Identify which cell holds the provided text, then report its (x, y) central coordinate. 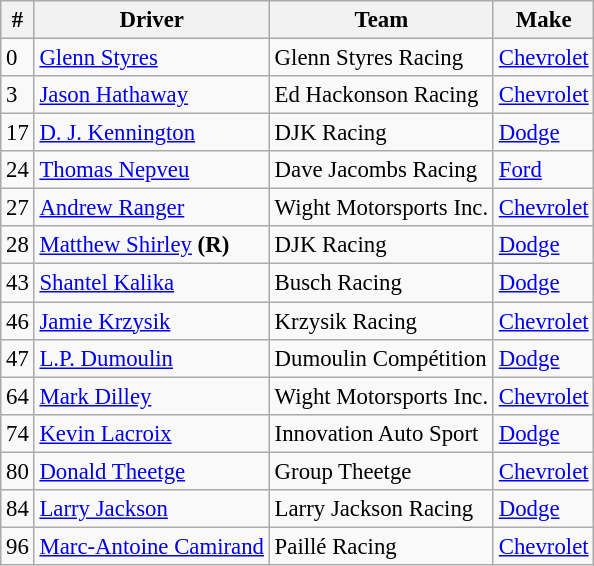
D. J. Kennington (152, 133)
Make (543, 20)
46 (18, 321)
Dave Jacombs Racing (381, 170)
27 (18, 208)
Team (381, 20)
Mark Dilley (152, 396)
Matthew Shirley (R) (152, 245)
Andrew Ranger (152, 208)
Jason Hathaway (152, 95)
84 (18, 509)
Group Theetge (381, 471)
Shantel Kalika (152, 283)
# (18, 20)
Busch Racing (381, 283)
24 (18, 170)
Glenn Styres Racing (381, 58)
Driver (152, 20)
Donald Theetge (152, 471)
80 (18, 471)
0 (18, 58)
Ed Hackonson Racing (381, 95)
3 (18, 95)
Jamie Krzysik (152, 321)
Ford (543, 170)
43 (18, 283)
17 (18, 133)
Innovation Auto Sport (381, 433)
28 (18, 245)
Larry Jackson Racing (381, 509)
64 (18, 396)
96 (18, 546)
74 (18, 433)
Glenn Styres (152, 58)
Kevin Lacroix (152, 433)
Paillé Racing (381, 546)
47 (18, 358)
Krzysik Racing (381, 321)
Marc-Antoine Camirand (152, 546)
Larry Jackson (152, 509)
Dumoulin Compétition (381, 358)
L.P. Dumoulin (152, 358)
Thomas Nepveu (152, 170)
